Search for the cell housing the specified text and yield its (X, Y) center coordinate. 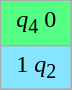
1 q2 (36, 67)
q4 0 (36, 23)
